Detect which cell encompasses the target text, then output its [X, Y] center coordinate. 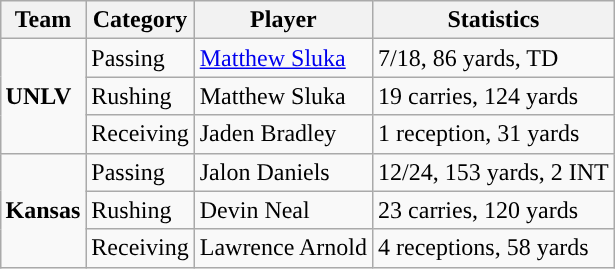
Jaden Bradley [283, 134]
12/24, 153 yards, 2 INT [494, 172]
7/18, 86 yards, TD [494, 58]
Statistics [494, 20]
19 carries, 124 yards [494, 96]
Kansas [43, 210]
4 receptions, 58 yards [494, 248]
Lawrence Arnold [283, 248]
23 carries, 120 yards [494, 210]
Team [43, 20]
1 reception, 31 yards [494, 134]
Category [140, 20]
Player [283, 20]
Jalon Daniels [283, 172]
Devin Neal [283, 210]
UNLV [43, 96]
